Search for the cell housing the specified text and yield its (x, y) center coordinate. 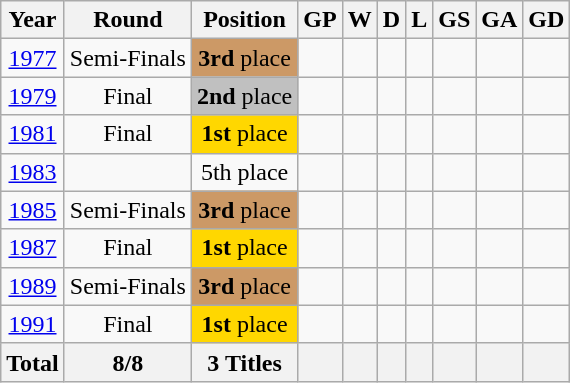
GA (500, 20)
GS (454, 20)
L (420, 20)
1989 (33, 286)
GP (320, 20)
1983 (33, 172)
8/8 (128, 362)
W (360, 20)
D (391, 20)
Year (33, 20)
Total (33, 362)
GD (546, 20)
Round (128, 20)
1991 (33, 324)
Position (244, 20)
1979 (33, 96)
5th place (244, 172)
3 Titles (244, 362)
2nd place (244, 96)
1981 (33, 134)
1987 (33, 248)
1985 (33, 210)
1977 (33, 58)
